Locate the cell with the specified text and output its [X, Y] center coordinate. 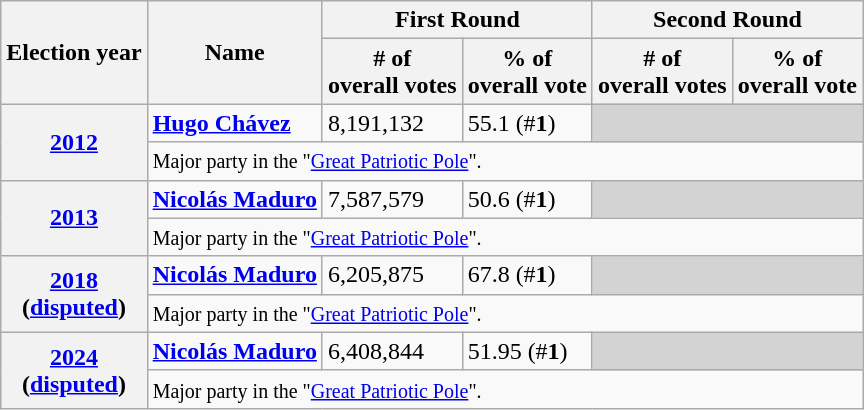
2018(disputed) [74, 294]
50.6 (#1) [527, 199]
First Round [457, 20]
6,205,875 [392, 275]
7,587,579 [392, 199]
67.8 (#1) [527, 275]
6,408,844 [392, 351]
55.1 (#1) [527, 123]
2024(disputed) [74, 370]
51.95 (#1) [527, 351]
Second Round [727, 20]
Hugo Chávez [234, 123]
2013 [74, 218]
Name [234, 52]
2012 [74, 142]
8,191,132 [392, 123]
Election year [74, 52]
